Scan for the cell matching the given text and deliver its (x, y) coordinate at center. 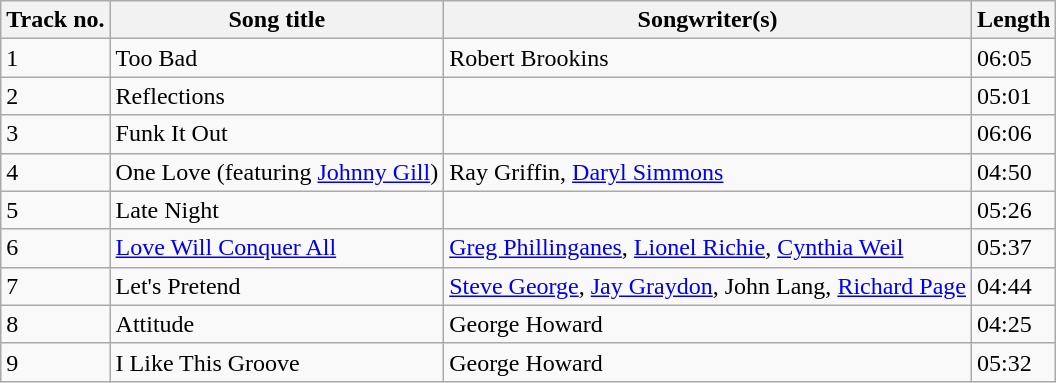
4 (56, 172)
7 (56, 286)
One Love (featuring Johnny Gill) (277, 172)
Track no. (56, 20)
Late Night (277, 210)
05:37 (1014, 248)
04:50 (1014, 172)
04:25 (1014, 324)
05:32 (1014, 362)
05:01 (1014, 96)
Songwriter(s) (708, 20)
Too Bad (277, 58)
3 (56, 134)
I Like This Groove (277, 362)
Length (1014, 20)
Song title (277, 20)
9 (56, 362)
06:05 (1014, 58)
05:26 (1014, 210)
04:44 (1014, 286)
5 (56, 210)
6 (56, 248)
2 (56, 96)
8 (56, 324)
Greg Phillinganes, Lionel Richie, Cynthia Weil (708, 248)
06:06 (1014, 134)
Steve George, Jay Graydon, John Lang, Richard Page (708, 286)
Love Will Conquer All (277, 248)
1 (56, 58)
Funk It Out (277, 134)
Ray Griffin, Daryl Simmons (708, 172)
Robert Brookins (708, 58)
Reflections (277, 96)
Let's Pretend (277, 286)
Attitude (277, 324)
